Output the (x, y) coordinate of the center of the cell containing the given text.  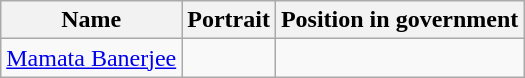
Mamata Banerjee (92, 58)
Portrait (229, 20)
Name (92, 20)
Position in government (399, 20)
